Provide the (X, Y) coordinate of the cell's center where the given text is located.  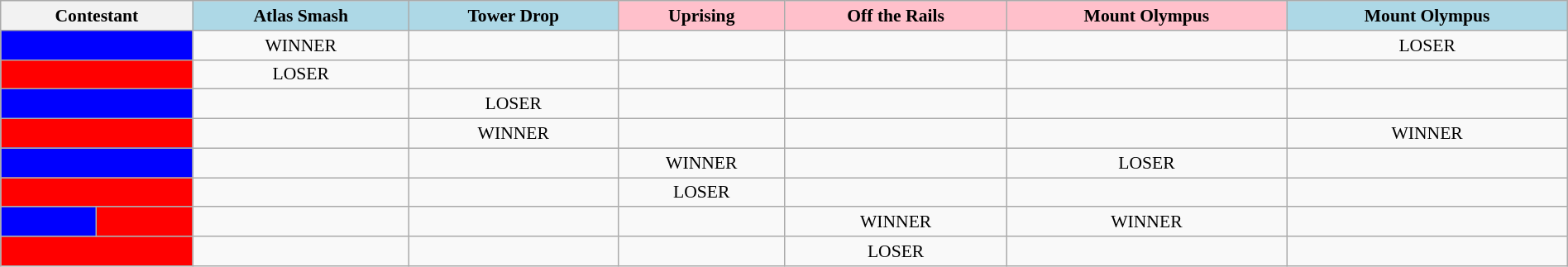
Uprising (701, 16)
Off the Rails (895, 16)
Atlas Smash (301, 16)
Tower Drop (513, 16)
Contestant (97, 16)
